Provide the (X, Y) coordinate of the cell's center where the given text is located.  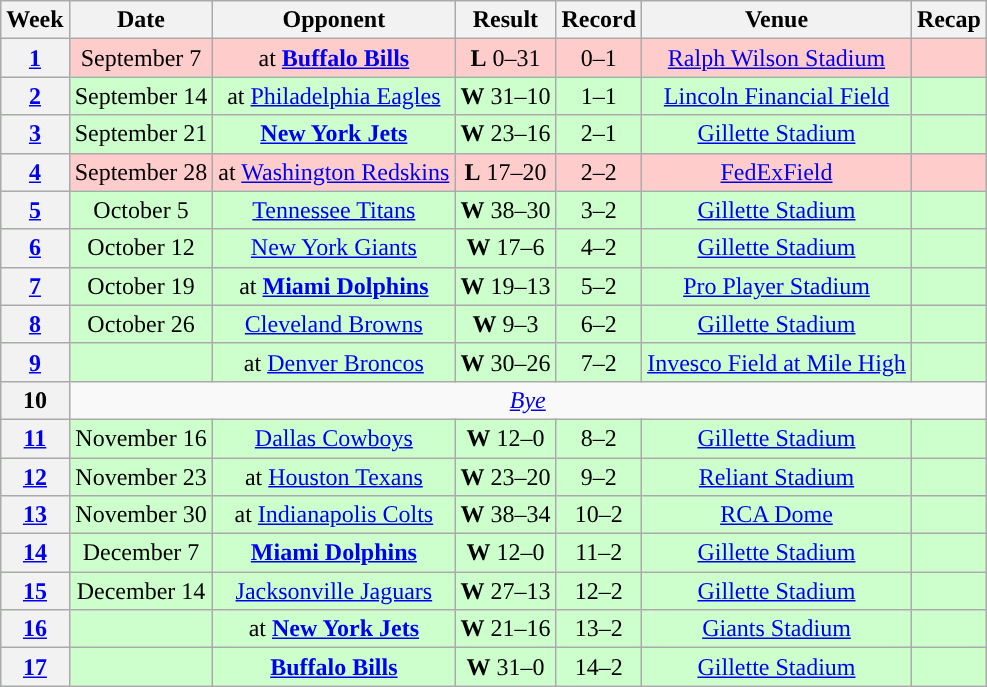
at Houston Texans (334, 477)
7 (35, 286)
0–1 (599, 58)
1–1 (599, 96)
Dallas Cowboys (334, 438)
New York Jets (334, 134)
W 27–13 (506, 591)
RCA Dome (777, 515)
4–2 (599, 248)
at Philadelphia Eagles (334, 96)
16 (35, 629)
8–2 (599, 438)
December 7 (141, 553)
at Miami Dolphins (334, 286)
W 19–13 (506, 286)
Bye (528, 400)
Buffalo Bills (334, 667)
at Washington Redskins (334, 172)
Pro Player Stadium (777, 286)
12–2 (599, 591)
W 38–30 (506, 210)
Opponent (334, 20)
12 (35, 477)
14–2 (599, 667)
15 (35, 591)
W 23–16 (506, 134)
13–2 (599, 629)
Miami Dolphins (334, 553)
November 16 (141, 438)
FedExField (777, 172)
3–2 (599, 210)
W 9–3 (506, 324)
New York Giants (334, 248)
September 21 (141, 134)
at New York Jets (334, 629)
at Buffalo Bills (334, 58)
Ralph Wilson Stadium (777, 58)
W 21–16 (506, 629)
Result (506, 20)
2–2 (599, 172)
17 (35, 667)
9 (35, 362)
6–2 (599, 324)
at Indianapolis Colts (334, 515)
8 (35, 324)
Recap (948, 20)
October 19 (141, 286)
L 0–31 (506, 58)
at Denver Broncos (334, 362)
2 (35, 96)
Record (599, 20)
W 38–34 (506, 515)
10 (35, 400)
December 14 (141, 591)
November 23 (141, 477)
Reliant Stadium (777, 477)
7–2 (599, 362)
Week (35, 20)
6 (35, 248)
1 (35, 58)
Jacksonville Jaguars (334, 591)
Tennessee Titans (334, 210)
October 12 (141, 248)
Date (141, 20)
W 17–6 (506, 248)
13 (35, 515)
Invesco Field at Mile High (777, 362)
Cleveland Browns (334, 324)
September 28 (141, 172)
W 31–10 (506, 96)
W 30–26 (506, 362)
5 (35, 210)
11 (35, 438)
5–2 (599, 286)
3 (35, 134)
October 5 (141, 210)
November 30 (141, 515)
L 17–20 (506, 172)
Lincoln Financial Field (777, 96)
September 7 (141, 58)
4 (35, 172)
11–2 (599, 553)
October 26 (141, 324)
W 31–0 (506, 667)
Giants Stadium (777, 629)
Venue (777, 20)
10–2 (599, 515)
September 14 (141, 96)
9–2 (599, 477)
14 (35, 553)
2–1 (599, 134)
W 23–20 (506, 477)
